Output the [X, Y] coordinate of the center of the cell containing the given text.  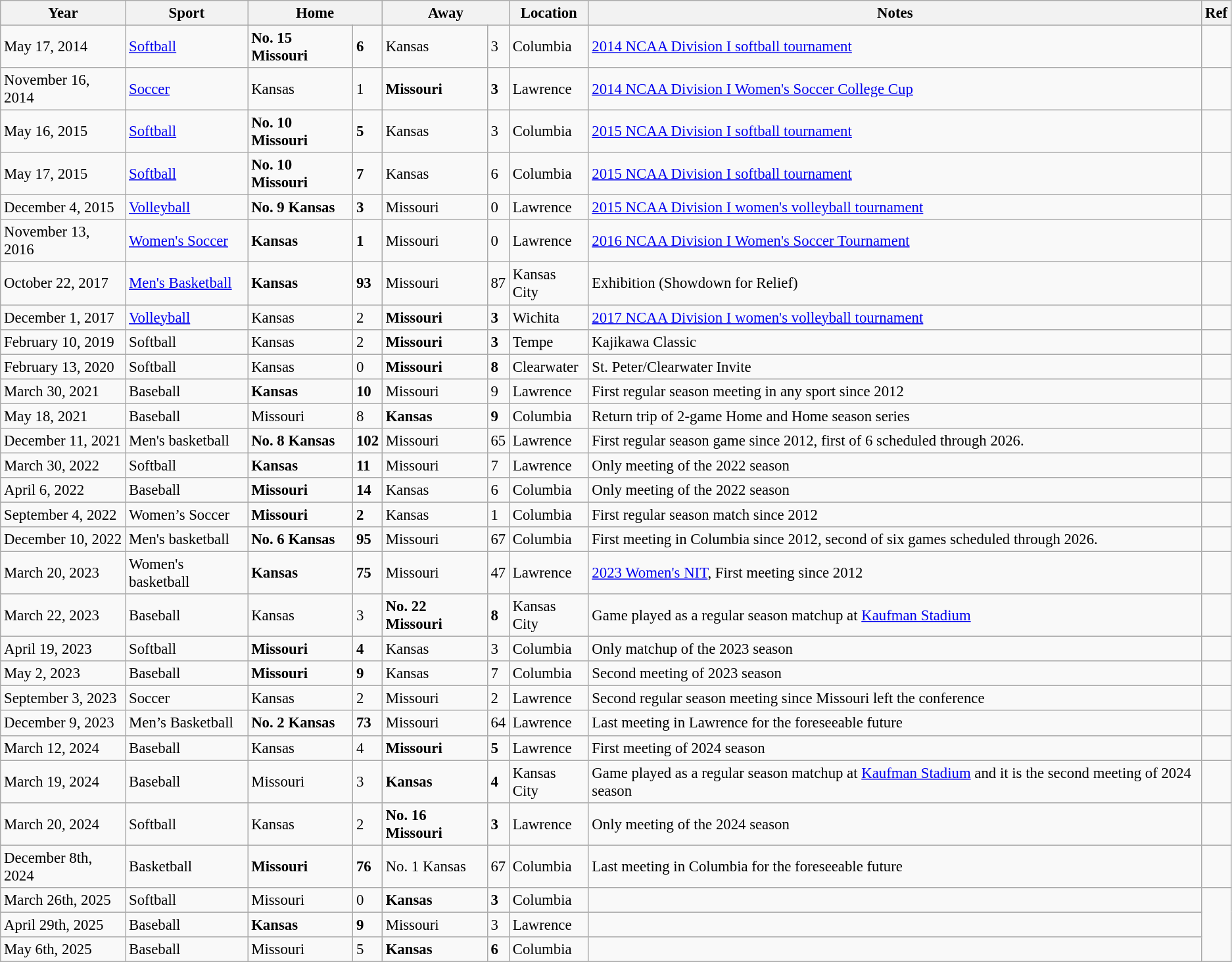
April 6, 2022 [63, 490]
93 [368, 284]
March 20, 2023 [63, 573]
Year [63, 13]
No. 8 Kansas [300, 441]
Kajikawa Classic [895, 342]
April 19, 2023 [63, 649]
First regular season game since 2012, first of 6 scheduled through 2026. [895, 441]
Ref [1216, 13]
Tempe [548, 342]
St. Peter/Clearwater Invite [895, 367]
2014 NCAA Division I Women's Soccer College Cup [895, 89]
October 22, 2017 [63, 284]
10 [368, 391]
11 [368, 465]
Men's Basketball [187, 284]
No. 22 Missouri [435, 615]
No. 16 Missouri [435, 824]
2016 NCAA Division I Women's Soccer Tournament [895, 240]
2014 NCAA Division I softball tournament [895, 47]
64 [498, 723]
March 30, 2022 [63, 465]
December 4, 2015 [63, 208]
Women’s Soccer [187, 515]
December 10, 2022 [63, 539]
14 [368, 490]
Game played as a regular season matchup at Kaufman Stadium and it is the second meeting of 2024 season [895, 782]
March 26th, 2025 [63, 900]
Location [548, 13]
2023 Women's NIT, First meeting since 2012 [895, 573]
September 4, 2022 [63, 515]
Wichita [548, 317]
First regular season meeting in any sport since 2012 [895, 391]
May 18, 2021 [63, 416]
February 13, 2020 [63, 367]
87 [498, 284]
Game played as a regular season matchup at Kaufman Stadium [895, 615]
April 29th, 2025 [63, 925]
Away [446, 13]
Last meeting in Columbia for the foreseeable future [895, 866]
March 20, 2024 [63, 824]
Only meeting of the 2024 season [895, 824]
March 22, 2023 [63, 615]
March 30, 2021 [63, 391]
May 17, 2014 [63, 47]
Home [316, 13]
May 6th, 2025 [63, 950]
Clearwater [548, 367]
Notes [895, 13]
First meeting of 2024 season [895, 748]
May 16, 2015 [63, 131]
Men’s Basketball [187, 723]
December 8th, 2024 [63, 866]
Sport [187, 13]
First meeting in Columbia since 2012, second of six games scheduled through 2026. [895, 539]
65 [498, 441]
No. 15 Missouri [300, 47]
November 13, 2016 [63, 240]
November 16, 2014 [63, 89]
March 12, 2024 [63, 748]
December 11, 2021 [63, 441]
Last meeting in Lawrence for the foreseeable future [895, 723]
No. 6 Kansas [300, 539]
No. 2 Kansas [300, 723]
Second meeting of 2023 season [895, 674]
Exhibition (Showdown for Relief) [895, 284]
75 [368, 573]
February 10, 2019 [63, 342]
Return trip of 2-game Home and Home season series [895, 416]
Second regular season meeting since Missouri left the conference [895, 699]
Women's basketball [187, 573]
2015 NCAA Division I women's volleyball tournament [895, 208]
Basketball [187, 866]
First regular season match since 2012 [895, 515]
2017 NCAA Division I women's volleyball tournament [895, 317]
December 9, 2023 [63, 723]
March 19, 2024 [63, 782]
No. 1 Kansas [435, 866]
73 [368, 723]
47 [498, 573]
Women's Soccer [187, 240]
No. 9 Kansas [300, 208]
76 [368, 866]
May 2, 2023 [63, 674]
102 [368, 441]
September 3, 2023 [63, 699]
December 1, 2017 [63, 317]
Only matchup of the 2023 season [895, 649]
95 [368, 539]
May 17, 2015 [63, 173]
